Output the [X, Y] coordinate of the center of the cell containing the given text.  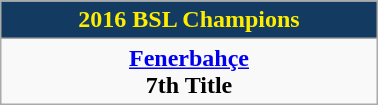
Fenerbahçe7th Title [189, 72]
2016 BSL Champions [189, 20]
